Detect which cell encompasses the target text, then output its (X, Y) center coordinate. 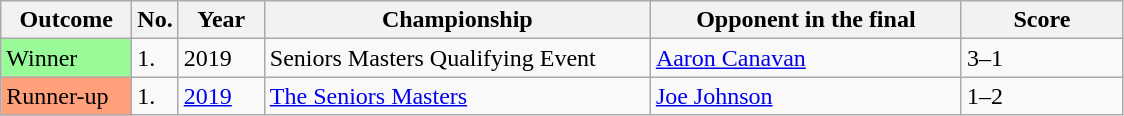
Opponent in the final (806, 20)
3–1 (1042, 58)
1–2 (1042, 96)
Seniors Masters Qualifying Event (457, 58)
Championship (457, 20)
The Seniors Masters (457, 96)
Outcome (66, 20)
Winner (66, 58)
Score (1042, 20)
Runner-up (66, 96)
Joe Johnson (806, 96)
Year (221, 20)
Aaron Canavan (806, 58)
No. (155, 20)
